Search for the cell housing the specified text and yield its (X, Y) center coordinate. 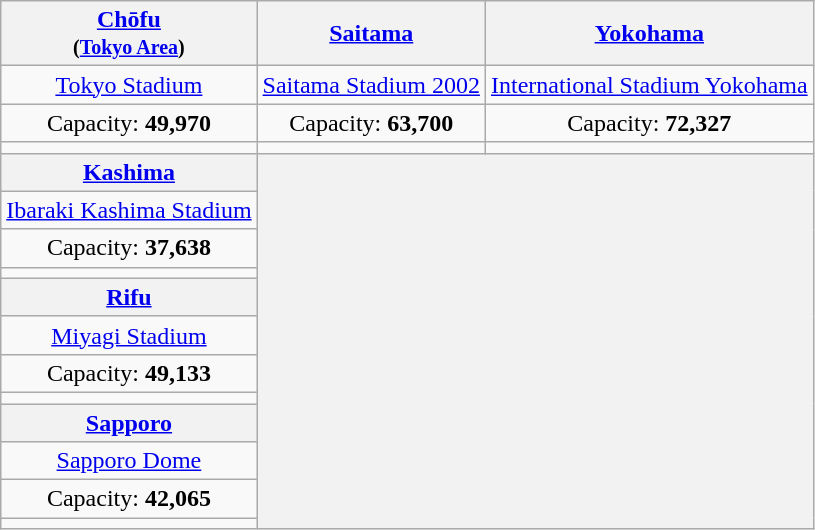
Capacity: 49,133 (129, 373)
Saitama Stadium 2002 (371, 85)
Miyagi Stadium (129, 335)
Sapporo Dome (129, 461)
Tokyo Stadium (129, 85)
Chōfu(Tokyo Area) (129, 34)
Capacity: 63,700 (371, 123)
Capacity: 37,638 (129, 248)
Rifu (129, 297)
Kashima (129, 172)
Capacity: 72,327 (649, 123)
International Stadium Yokohama (649, 85)
Ibaraki Kashima Stadium (129, 210)
Sapporo (129, 423)
Capacity: 49,970 (129, 123)
Saitama (371, 34)
Capacity: 42,065 (129, 499)
Yokohama (649, 34)
